From the cell containing the given text, extract its center point as (X, Y) coordinate. 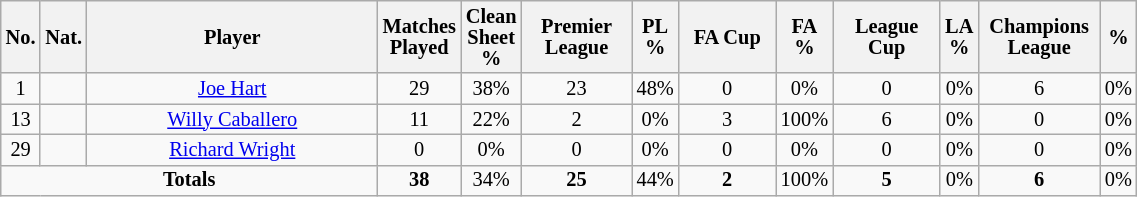
25 (576, 180)
Richard Wright (232, 150)
48% (656, 88)
38% (492, 88)
Totals (190, 180)
22% (492, 120)
3 (728, 120)
FA% (804, 36)
Premier League (576, 36)
Player (232, 36)
Willy Caballero (232, 120)
PL% (656, 36)
LA% (959, 36)
Champions League (1039, 36)
13 (21, 120)
Matches Played (420, 36)
No. (21, 36)
% (1118, 36)
Clean Sheet % (492, 36)
League Cup (886, 36)
38 (420, 180)
44% (656, 180)
23 (576, 88)
1 (21, 88)
11 (420, 120)
FA Cup (728, 36)
Nat. (63, 36)
5 (886, 180)
Joe Hart (232, 88)
34% (492, 180)
